Return [X, Y] of the center of cell containing provided text 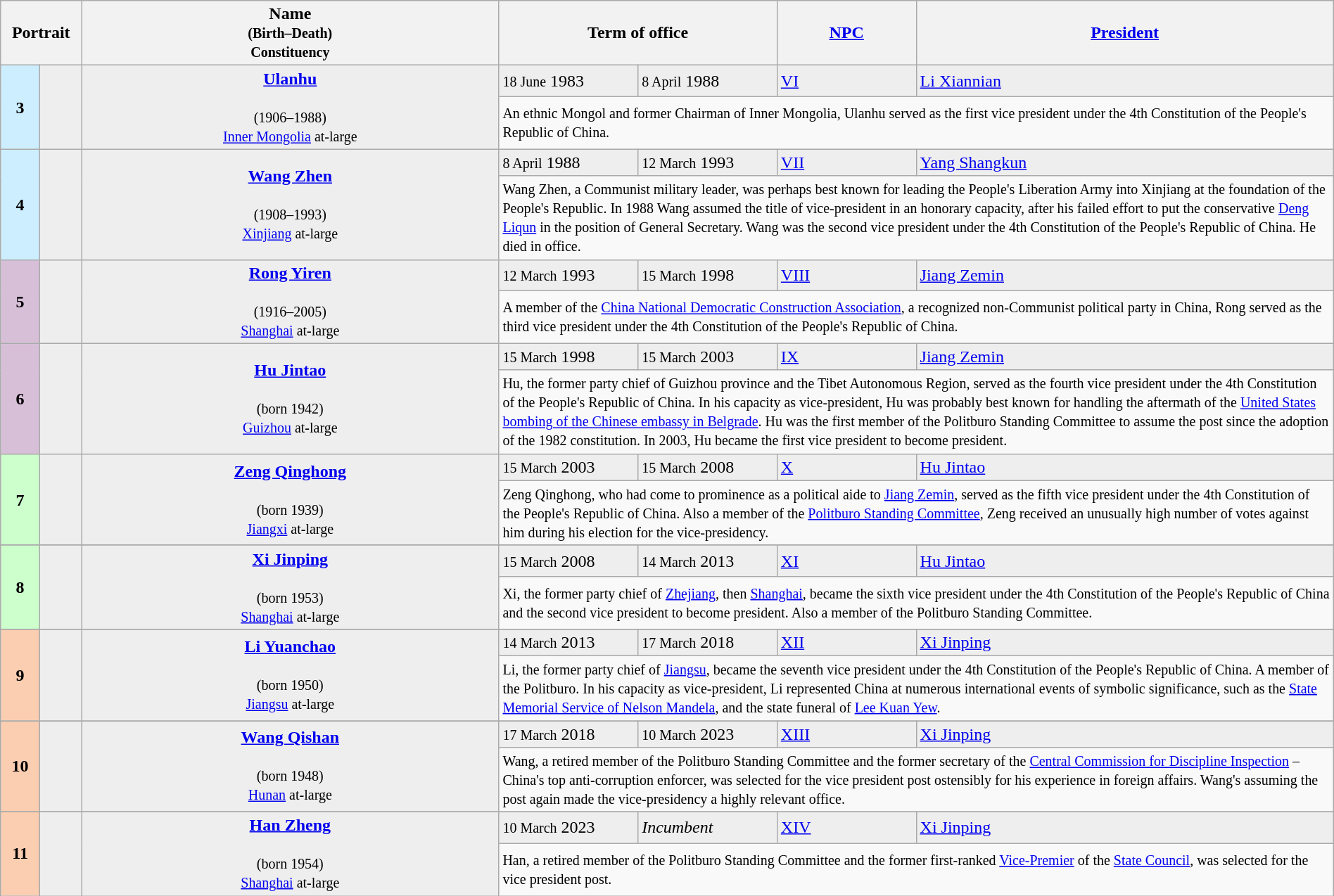
5 [20, 301]
VII [846, 162]
Xi Jinping(born 1953)Shanghai at-large [290, 587]
Yang Shangkun [1124, 162]
NPC [846, 33]
Portrait [41, 33]
Ulanhu(1906–1988)Inner Mongolia at-large [290, 107]
3 [20, 107]
Zeng Qinghong(born 1939)Jiangxi at-large [290, 499]
Incumbent [708, 828]
Li Xiannian [1124, 81]
VIII [846, 275]
7 [20, 499]
XIV [846, 828]
Li Yuanchao(born 1950)Jiangsu at-large [290, 674]
18 June 1983 [568, 81]
10 [20, 766]
President [1124, 33]
8 [20, 587]
4 [20, 204]
Wang Qishan(born 1948)Hunan at-large [290, 766]
XII [846, 642]
9 [20, 674]
X [846, 467]
Rong Yiren(1916–2005)Shanghai at-large [290, 301]
XIII [846, 734]
6 [20, 398]
Han Zheng(born 1954)Shanghai at-large [290, 854]
IX [846, 357]
XI [846, 561]
VI [846, 81]
Wang Zhen(1908–1993)Xinjiang at-large [290, 204]
Term of office [637, 33]
Hu Jintao(born 1942)Guizhou at-large [290, 398]
11 [20, 854]
Name(Birth–Death)Constituency [290, 33]
